From the cell containing the given text, extract its center point as [x, y] coordinate. 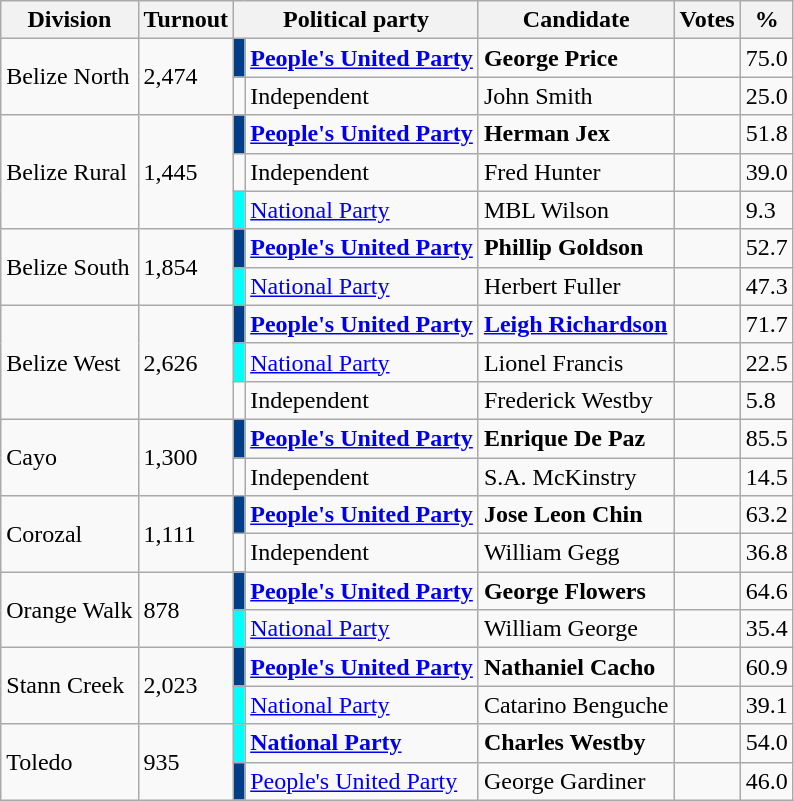
Catarino Benguche [576, 705]
878 [186, 610]
Frederick Westby [576, 400]
14.5 [766, 477]
51.8 [766, 134]
S.A. McKinstry [576, 477]
George Gardiner [576, 781]
Turnout [186, 20]
2,474 [186, 77]
2,626 [186, 362]
Charles Westby [576, 743]
75.0 [766, 58]
Enrique De Paz [576, 438]
1,300 [186, 457]
Leigh Richardson [576, 324]
71.7 [766, 324]
Corozal [70, 534]
MBL Wilson [576, 210]
85.5 [766, 438]
1,445 [186, 172]
% [766, 20]
64.6 [766, 591]
39.0 [766, 172]
Candidate [576, 20]
Jose Leon Chin [576, 515]
John Smith [576, 96]
Toledo [70, 762]
Belize West [70, 362]
46.0 [766, 781]
60.9 [766, 667]
Fred Hunter [576, 172]
22.5 [766, 362]
935 [186, 762]
Herman Jex [576, 134]
2,023 [186, 686]
Cayo [70, 457]
George Price [576, 58]
Orange Walk [70, 610]
5.8 [766, 400]
54.0 [766, 743]
Lionel Francis [576, 362]
William George [576, 629]
Herbert Fuller [576, 286]
George Flowers [576, 591]
Belize South [70, 267]
Phillip Goldson [576, 248]
William Gegg [576, 553]
47.3 [766, 286]
Belize North [70, 77]
25.0 [766, 96]
1,854 [186, 267]
Division [70, 20]
1,111 [186, 534]
Nathaniel Cacho [576, 667]
Stann Creek [70, 686]
63.2 [766, 515]
9.3 [766, 210]
Political party [356, 20]
36.8 [766, 553]
52.7 [766, 248]
Belize Rural [70, 172]
35.4 [766, 629]
39.1 [766, 705]
Votes [707, 20]
